Extract the (X, Y) coordinate from the center of the cell holding the provided text.  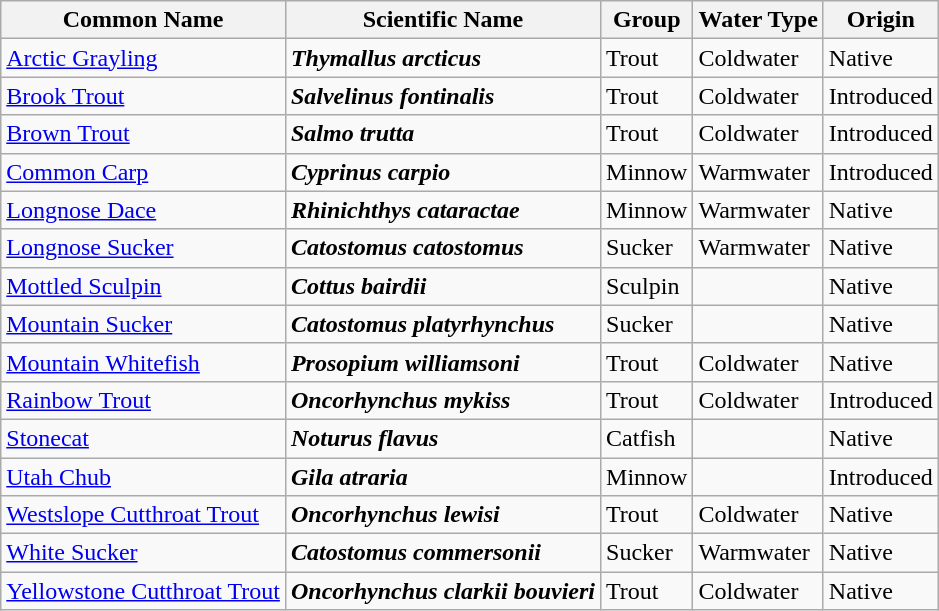
Scientific Name (442, 20)
Rainbow Trout (144, 400)
Catostomus catostomus (442, 248)
Arctic Grayling (144, 58)
Cottus bairdii (442, 286)
Mottled Sculpin (144, 286)
Westslope Cutthroat Trout (144, 515)
Stonecat (144, 438)
Origin (880, 20)
Brook Trout (144, 96)
Utah Chub (144, 477)
Thymallus arcticus (442, 58)
Oncorhynchus lewisi (442, 515)
Common Carp (144, 172)
Cyprinus carpio (442, 172)
Noturus flavus (442, 438)
Catfish (647, 438)
Group (647, 20)
Salvelinus fontinalis (442, 96)
Longnose Sucker (144, 248)
White Sucker (144, 553)
Brown Trout (144, 134)
Common Name (144, 20)
Gila atraria (442, 477)
Water Type (758, 20)
Catostomus commersonii (442, 553)
Oncorhynchus clarkii bouvieri (442, 591)
Mountain Whitefish (144, 362)
Longnose Dace (144, 210)
Catostomus platyrhynchus (442, 324)
Sculpin (647, 286)
Yellowstone Cutthroat Trout (144, 591)
Rhinichthys cataractae (442, 210)
Mountain Sucker (144, 324)
Prosopium williamsoni (442, 362)
Oncorhynchus mykiss (442, 400)
Salmo trutta (442, 134)
